Extract the [X, Y] coordinate from the center of the cell holding the provided text.  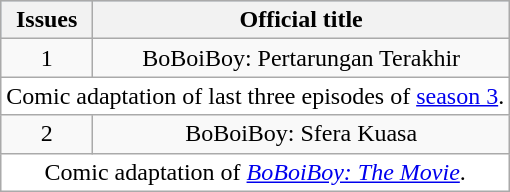
BoBoiBoy: Pertarungan Terakhir [302, 58]
BoBoiBoy: Sfera Kuasa [302, 134]
Comic adaptation of last three episodes of season 3. [256, 96]
1 [47, 58]
Official title [302, 20]
Comic adaptation of BoBoiBoy: The Movie. [256, 172]
2 [47, 134]
Issues [47, 20]
